Return [X, Y] of the center of cell containing provided text 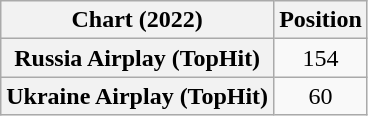
Position [321, 20]
60 [321, 96]
154 [321, 58]
Russia Airplay (TopHit) [138, 58]
Chart (2022) [138, 20]
Ukraine Airplay (TopHit) [138, 96]
